Pinpoint the cell where the given text exists, returning its (X, Y) midpoint coordinate. 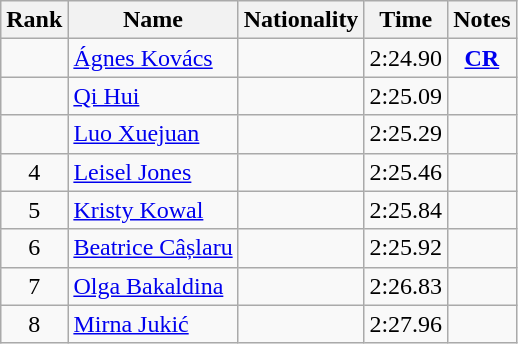
Luo Xuejuan (153, 134)
Kristy Kowal (153, 210)
Notes (482, 20)
7 (34, 286)
4 (34, 172)
Time (406, 20)
Nationality (301, 20)
Rank (34, 20)
CR (482, 58)
2:25.92 (406, 248)
2:25.09 (406, 96)
2:25.46 (406, 172)
2:27.96 (406, 324)
6 (34, 248)
Beatrice Câșlaru (153, 248)
2:26.83 (406, 286)
Ágnes Kovács (153, 58)
Leisel Jones (153, 172)
8 (34, 324)
2:25.84 (406, 210)
Mirna Jukić (153, 324)
5 (34, 210)
2:25.29 (406, 134)
Name (153, 20)
Olga Bakaldina (153, 286)
Qi Hui (153, 96)
2:24.90 (406, 58)
